Pinpoint the cell where the given text exists, returning its (x, y) midpoint coordinate. 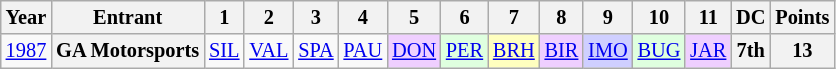
10 (660, 17)
7 (514, 17)
13 (802, 51)
DON (414, 51)
PER (464, 51)
IMO (608, 51)
9 (608, 17)
6 (464, 17)
BUG (660, 51)
Year (26, 17)
1 (224, 17)
7th (750, 51)
GA Motorsports (128, 51)
JAR (708, 51)
1987 (26, 51)
BIR (562, 51)
SIL (224, 51)
5 (414, 17)
Entrant (128, 17)
8 (562, 17)
3 (316, 17)
Points (802, 17)
11 (708, 17)
BRH (514, 51)
2 (268, 17)
DC (750, 17)
VAL (268, 51)
SPA (316, 51)
4 (364, 17)
PAU (364, 51)
